For the text-containing cell, return its midpoint in [X, Y] coordinate format. 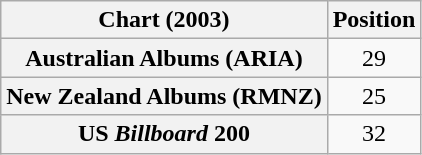
Chart (2003) [164, 20]
Position [374, 20]
29 [374, 58]
Australian Albums (ARIA) [164, 58]
32 [374, 134]
New Zealand Albums (RMNZ) [164, 96]
25 [374, 96]
US Billboard 200 [164, 134]
